Pinpoint the cell where the given text exists, returning its (x, y) midpoint coordinate. 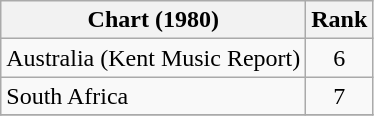
7 (340, 96)
Rank (340, 20)
Chart (1980) (154, 20)
South Africa (154, 96)
6 (340, 58)
Australia (Kent Music Report) (154, 58)
